Output the [x, y] coordinate of the center of the cell containing the given text.  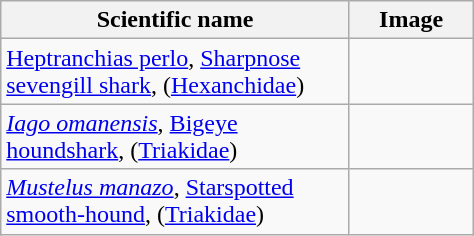
Scientific name [176, 20]
Mustelus manazo, Starspotted smooth-hound, (Triakidae) [176, 202]
Image [411, 20]
Iago omanensis, Bigeye houndshark, (Triakidae) [176, 136]
Heptranchias perlo, Sharpnose sevengill shark, (Hexanchidae) [176, 72]
